Find where the given text appears and provide that cell's center as (X, Y) coordinate. 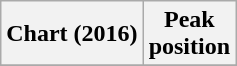
Peakposition (189, 34)
Chart (2016) (72, 34)
